Scan for the cell matching the given text and deliver its [x, y] coordinate at center. 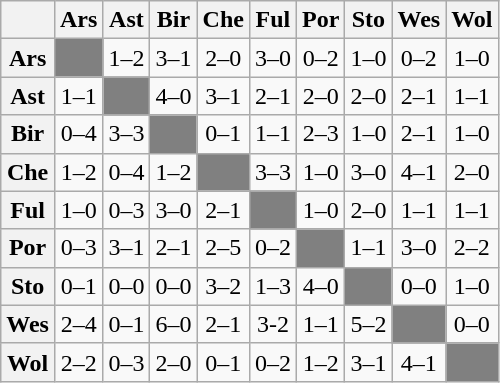
2–3 [320, 134]
2–4 [78, 324]
5–2 [368, 324]
1–3 [272, 286]
3–2 [223, 286]
2–5 [223, 248]
6–0 [174, 324]
3-2 [272, 324]
